Return the [X, Y] coordinate for the center point of the cell that contains the specified text.  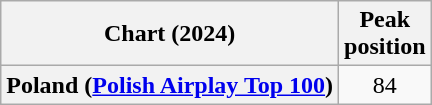
Peakposition [385, 34]
84 [385, 85]
Poland (Polish Airplay Top 100) [170, 85]
Chart (2024) [170, 34]
